Pinpoint the cell where the given text exists, returning its (x, y) midpoint coordinate. 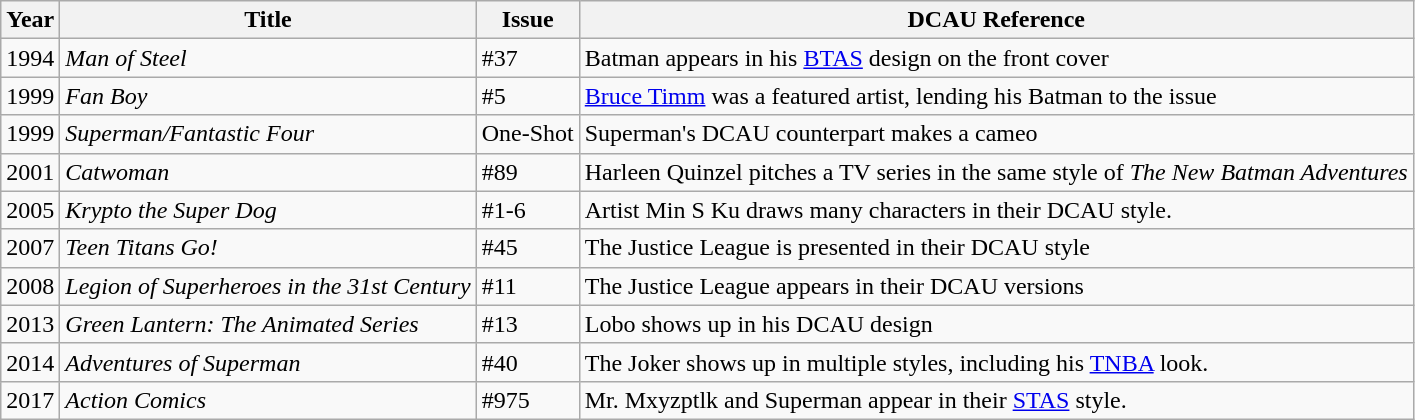
Superman/Fantastic Four (268, 134)
#45 (528, 248)
DCAU Reference (996, 20)
Bruce Timm was a featured artist, lending his Batman to the issue (996, 96)
2017 (30, 400)
Fan Boy (268, 96)
Man of Steel (268, 58)
Harleen Quinzel pitches a TV series in the same style of The New Batman Adventures (996, 172)
#13 (528, 324)
The Joker shows up in multiple styles, including his TNBA look. (996, 362)
2014 (30, 362)
1994 (30, 58)
Catwoman (268, 172)
The Justice League appears in their DCAU versions (996, 286)
2005 (30, 210)
#37 (528, 58)
Action Comics (268, 400)
Krypto the Super Dog (268, 210)
Batman appears in his BTAS design on the front cover (996, 58)
Artist Min S Ku draws many characters in their DCAU style. (996, 210)
Lobo shows up in his DCAU design (996, 324)
Issue (528, 20)
Teen Titans Go! (268, 248)
Mr. Mxyzptlk and Superman appear in their STAS style. (996, 400)
#11 (528, 286)
The Justice League is presented in their DCAU style (996, 248)
#975 (528, 400)
Adventures of Superman (268, 362)
Green Lantern: The Animated Series (268, 324)
Legion of Superheroes in the 31st Century (268, 286)
2008 (30, 286)
#89 (528, 172)
#5 (528, 96)
#1-6 (528, 210)
2001 (30, 172)
2013 (30, 324)
#40 (528, 362)
Title (268, 20)
2007 (30, 248)
Superman's DCAU counterpart makes a cameo (996, 134)
One-Shot (528, 134)
Year (30, 20)
